From the cell containing the given text, extract its center point as [x, y] coordinate. 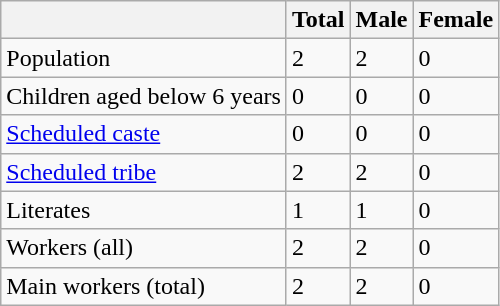
Scheduled tribe [144, 172]
Workers (all) [144, 248]
Literates [144, 210]
Children aged below 6 years [144, 96]
Total [318, 20]
Population [144, 58]
Main workers (total) [144, 286]
Female [456, 20]
Scheduled caste [144, 134]
Male [382, 20]
